Pinpoint the cell where the given text exists, returning its [X, Y] midpoint coordinate. 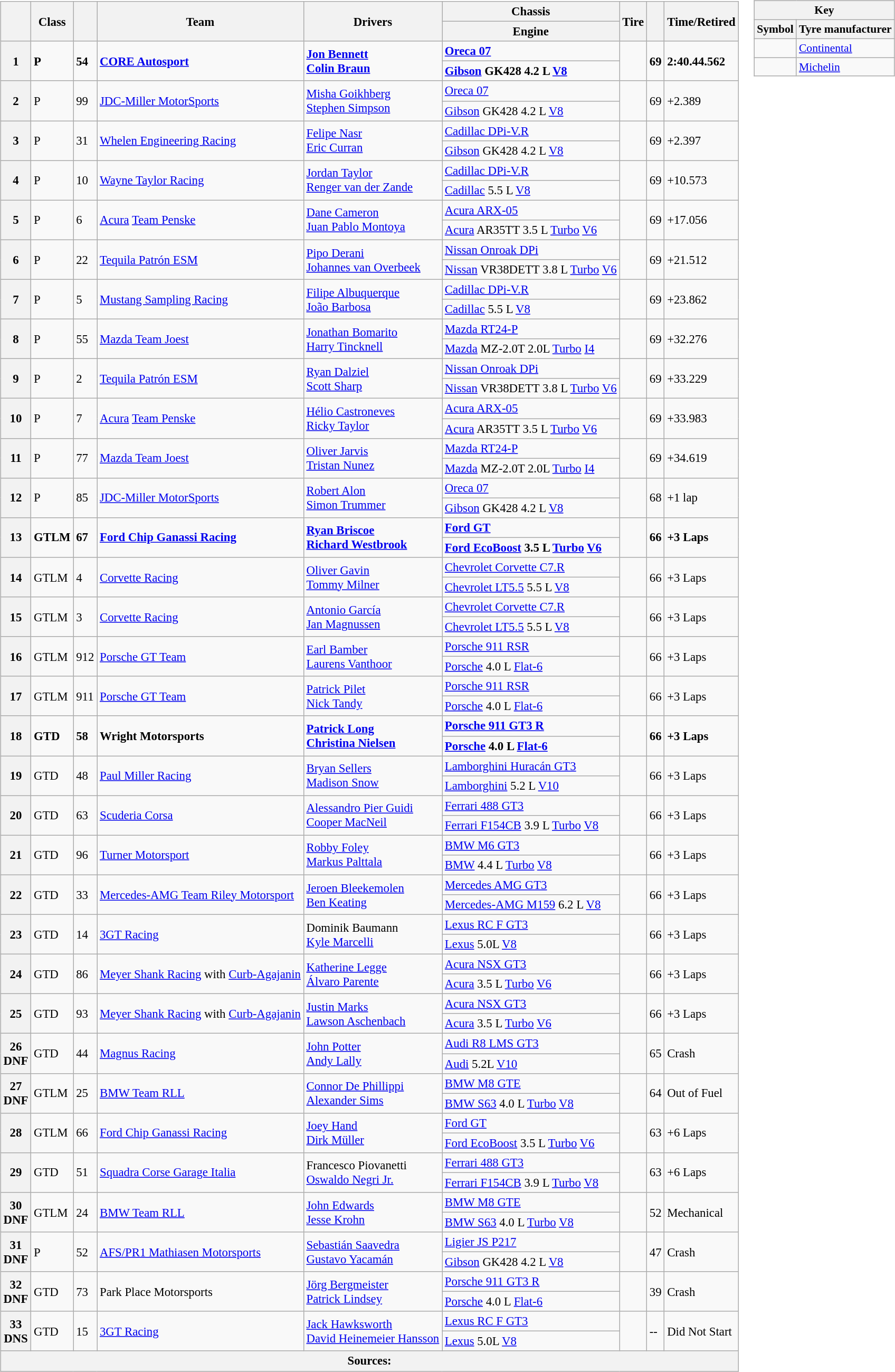
Ligier JS P217 [531, 1242]
Jonathan Bomarito Harry Tincknell [373, 339]
BMW M6 GT3 [531, 845]
+34.619 [701, 458]
Jordan Taylor Renger van der Zande [373, 181]
28 [16, 1133]
Lamborghini Huracán GT3 [531, 766]
13 [16, 537]
Did Not Start [701, 1331]
Mercedes-AMG M159 6.2 L V8 [531, 905]
+33.229 [701, 379]
Time/Retired [701, 21]
Tire [633, 21]
31DNF [16, 1252]
+17.056 [701, 220]
Connor De Phillippi Alexander Sims [373, 1093]
11 [16, 458]
Continental [845, 48]
12 [16, 497]
Misha Goikhberg Stephen Simpson [373, 100]
Dane Cameron Juan Pablo Montoya [373, 220]
33 [85, 894]
Squadra Corse Garage Italia [201, 1172]
2:40.44.562 [701, 61]
Jon Bennett Colin Braun [373, 61]
31 [85, 140]
Sources: [369, 1361]
Earl Bamber Laurens Vanthoor [373, 657]
19 [16, 776]
1 [16, 61]
17 [16, 696]
Justin Marks Lawson Aschenbach [373, 1014]
Dominik Baumann Kyle Marcelli [373, 934]
9 [16, 379]
Robby Foley Markus Palttala [373, 855]
-- [655, 1331]
Jeroen Bleekemolen Ben Keating [373, 894]
18 [16, 736]
65 [655, 1054]
55 [85, 339]
29 [16, 1172]
Turner Motorsport [201, 855]
21 [16, 855]
Jack Hawksworth David Heinemeier Hansson [373, 1331]
Pipo Derani Johannes van Overbeek [373, 260]
68 [655, 497]
Felipe Nasr Eric Curran [373, 140]
Whelen Engineering Racing [201, 140]
Mechanical [701, 1212]
Mustang Sampling Racing [201, 299]
911 [85, 696]
16 [16, 657]
48 [85, 776]
Ryan Dalziel Scott Sharp [373, 379]
96 [85, 855]
85 [85, 497]
Drivers [373, 21]
Audi 5.2L V10 [531, 1064]
John Potter Andy Lally [373, 1054]
23 [16, 934]
Paul Miller Racing [201, 776]
John Edwards Jesse Krohn [373, 1212]
20 [16, 815]
Tyre manufacturer [845, 29]
33DNS [16, 1331]
54 [85, 61]
Oliver Gavin Tommy Milner [373, 578]
99 [85, 100]
Jörg Bergmeister Patrick Lindsey [373, 1291]
Scuderia Corsa [201, 815]
58 [85, 736]
Park Place Motorsports [201, 1291]
Bryan Sellers Madison Snow [373, 776]
Wayne Taylor Racing [201, 181]
Katherine Legge Álvaro Parente [373, 974]
67 [85, 537]
Sebastián Saavedra Gustavo Yacamán [373, 1252]
Oliver Jarvis Tristan Nunez [373, 458]
73 [85, 1291]
Class [52, 21]
Mercedes AMG GT3 [531, 885]
Lamborghini 5.2 L V10 [531, 786]
8 [16, 339]
26DNF [16, 1054]
Patrick Long Christina Nielsen [373, 736]
Out of Fuel [701, 1093]
+23.862 [701, 299]
+2.397 [701, 140]
Alessandro Pier Guidi Cooper MacNeil [373, 815]
Michelin [845, 67]
+10.573 [701, 181]
Mercedes-AMG Team Riley Motorsport [201, 894]
30DNF [16, 1212]
64 [655, 1093]
Francesco Piovanetti Oswaldo Negri Jr. [373, 1172]
39 [655, 1291]
32DNF [16, 1291]
Filipe Albuquerque João Barbosa [373, 299]
Engine [531, 32]
+21.512 [701, 260]
Key [824, 11]
Team [201, 21]
+1 lap [701, 497]
Wright Motorsports [201, 736]
27DNF [16, 1093]
Ryan Briscoe Richard Westbrook [373, 537]
Patrick Pilet Nick Tandy [373, 696]
93 [85, 1014]
+2.389 [701, 100]
Audi R8 LMS GT3 [531, 1044]
51 [85, 1172]
86 [85, 974]
Magnus Racing [201, 1054]
47 [655, 1252]
Chassis [531, 12]
Robert Alon Simon Trummer [373, 497]
Antonio García Jan Magnussen [373, 617]
AFS/PR1 Mathiasen Motorsports [201, 1252]
Symbol [775, 29]
CORE Autosport [201, 61]
44 [85, 1054]
Joey Hand Dirk Müller [373, 1133]
BMW 4.4 L Turbo V8 [531, 865]
77 [85, 458]
912 [85, 657]
Hélio Castroneves Ricky Taylor [373, 418]
+32.276 [701, 339]
+33.983 [701, 418]
